Detect which cell encompasses the target text, then output its (X, Y) center coordinate. 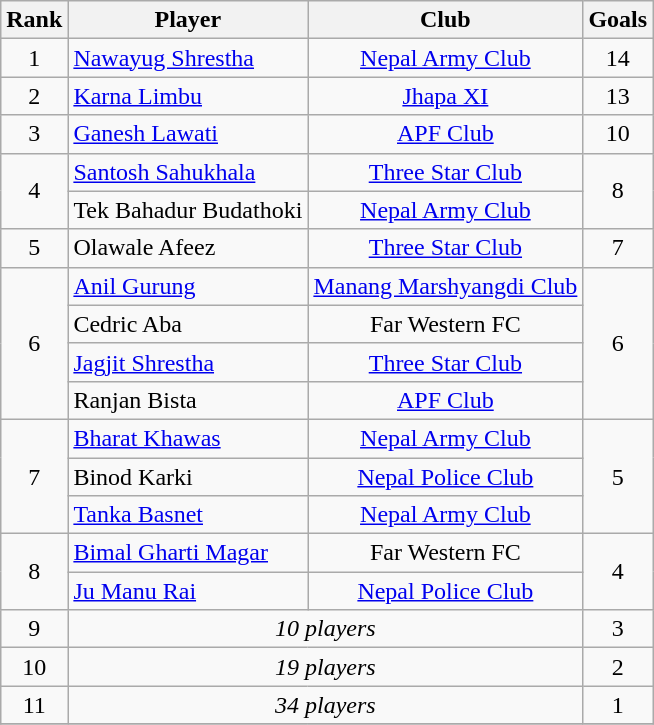
11 (34, 705)
Goals (618, 20)
Bharat Khawas (188, 438)
Karna Limbu (188, 96)
Tanka Basnet (188, 515)
19 players (326, 667)
Olawale Afeez (188, 248)
Nawayug Shrestha (188, 58)
Santosh Sahukhala (188, 172)
Jhapa XI (446, 96)
Binod Karki (188, 477)
Club (446, 20)
Manang Marshyangdi Club (446, 286)
Bimal Gharti Magar (188, 553)
Rank (34, 20)
Cedric Aba (188, 324)
Ganesh Lawati (188, 134)
Anil Gurung (188, 286)
34 players (326, 705)
10 players (326, 629)
Player (188, 20)
Tek Bahadur Budathoki (188, 210)
13 (618, 96)
Jagjit Shrestha (188, 362)
Ranjan Bista (188, 400)
9 (34, 629)
Ju Manu Rai (188, 591)
14 (618, 58)
